Detect which cell encompasses the target text, then output its [x, y] center coordinate. 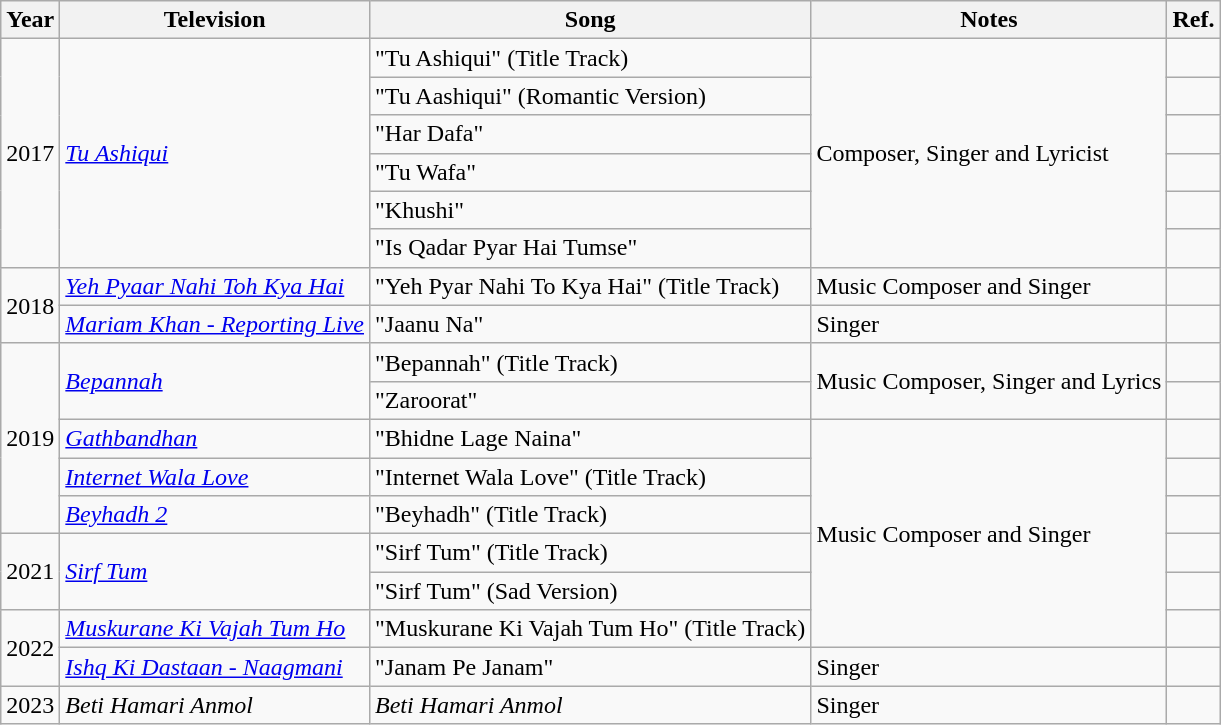
"Janam Pe Janam" [590, 667]
Song [590, 20]
Music Composer, Singer and Lyrics [989, 381]
"Beyhadh" (Title Track) [590, 515]
"Tu Aashiqui" (Romantic Version) [590, 96]
"Tu Wafa" [590, 172]
Bepannah [215, 381]
Beyhadh 2 [215, 515]
2017 [30, 153]
"Tu Ashiqui" (Title Track) [590, 58]
2021 [30, 572]
"Sirf Tum" (Sad Version) [590, 591]
Mariam Khan - Reporting Live [215, 324]
"Internet Wala Love" (Title Track) [590, 477]
Ref. [1194, 20]
2019 [30, 438]
Ishq Ki Dastaan - Naagmani [215, 667]
Year [30, 20]
Notes [989, 20]
Television [215, 20]
2022 [30, 648]
"Bhidne Lage Naina" [590, 438]
2023 [30, 705]
"Har Dafa" [590, 134]
"Bepannah" (Title Track) [590, 362]
"Sirf Tum" (Title Track) [590, 553]
Muskurane Ki Vajah Tum Ho [215, 629]
"Jaanu Na" [590, 324]
Internet Wala Love [215, 477]
"Khushi" [590, 210]
"Is Qadar Pyar Hai Tumse" [590, 248]
"Muskurane Ki Vajah Tum Ho" (Title Track) [590, 629]
Composer, Singer and Lyricist [989, 153]
Gathbandhan [215, 438]
"Zaroorat" [590, 400]
2018 [30, 305]
Yeh Pyaar Nahi Toh Kya Hai [215, 286]
Sirf Tum [215, 572]
"Yeh Pyar Nahi To Kya Hai" (Title Track) [590, 286]
Tu Ashiqui [215, 153]
